Search for the cell housing the specified text and yield its (x, y) center coordinate. 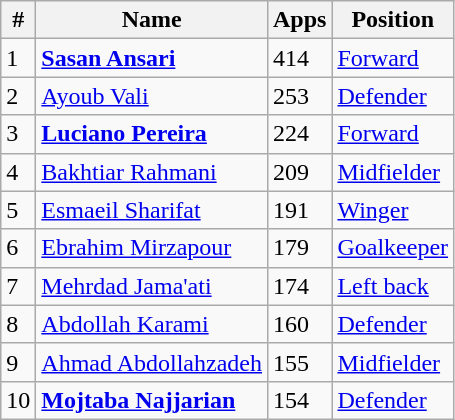
Sasan Ansari (152, 58)
Ebrahim Mirzapour (152, 248)
1 (18, 58)
155 (299, 362)
8 (18, 324)
Ayoub Vali (152, 96)
253 (299, 96)
Mehrdad Jama'ati (152, 286)
Mojtaba Najjarian (152, 400)
174 (299, 286)
2 (18, 96)
179 (299, 248)
Name (152, 20)
6 (18, 248)
Position (393, 20)
Goalkeeper (393, 248)
# (18, 20)
4 (18, 172)
Abdollah Karami (152, 324)
191 (299, 210)
3 (18, 134)
5 (18, 210)
160 (299, 324)
Apps (299, 20)
Bakhtiar Rahmani (152, 172)
7 (18, 286)
Luciano Pereira (152, 134)
9 (18, 362)
209 (299, 172)
Left back (393, 286)
154 (299, 400)
Ahmad Abdollahzadeh (152, 362)
10 (18, 400)
Winger (393, 210)
Esmaeil Sharifat (152, 210)
224 (299, 134)
414 (299, 58)
